Find where the given text appears and provide that cell's center as (x, y) coordinate. 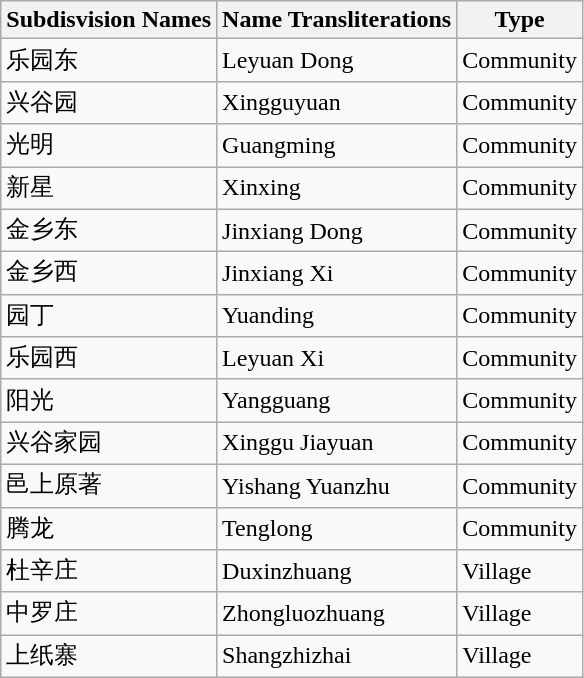
Duxinzhuang (337, 572)
Xinxing (337, 188)
Leyuan Dong (337, 60)
Zhongluozhuang (337, 614)
阳光 (109, 400)
Type (520, 20)
Leyuan Xi (337, 358)
乐园东 (109, 60)
新星 (109, 188)
光明 (109, 146)
Subdisvision Names (109, 20)
乐园西 (109, 358)
金乡西 (109, 274)
Yishang Yuanzhu (337, 486)
Shangzhizhai (337, 656)
腾龙 (109, 528)
Yuanding (337, 316)
兴谷园 (109, 102)
Xinggu Jiayuan (337, 444)
上纸寨 (109, 656)
Yangguang (337, 400)
金乡东 (109, 230)
Tenglong (337, 528)
邑上原著 (109, 486)
Xingguyuan (337, 102)
杜辛庄 (109, 572)
中罗庄 (109, 614)
Guangming (337, 146)
园丁 (109, 316)
Jinxiang Dong (337, 230)
兴谷家园 (109, 444)
Name Transliterations (337, 20)
Jinxiang Xi (337, 274)
